Output the (x, y) coordinate of the center of the cell containing the given text.  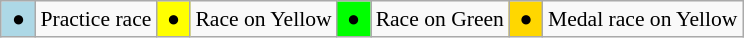
Race on Green (440, 19)
Medal race on Yellow (643, 19)
Practice race (96, 19)
Race on Yellow (263, 19)
